Detect which cell encompasses the target text, then output its (X, Y) center coordinate. 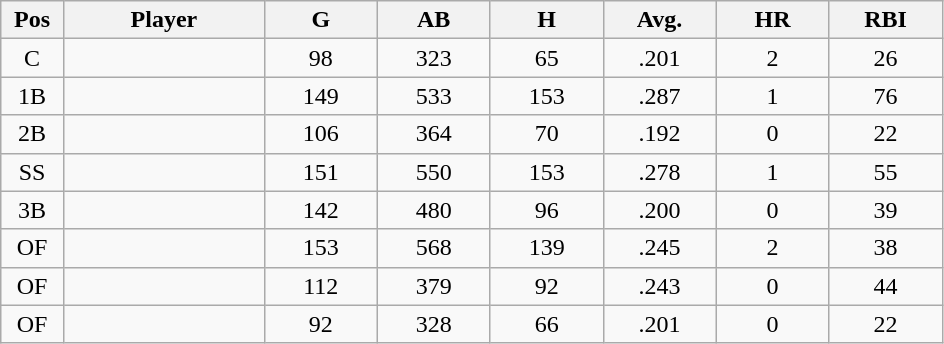
44 (886, 286)
139 (546, 248)
328 (434, 324)
1B (32, 96)
.192 (660, 134)
.287 (660, 96)
55 (886, 172)
.243 (660, 286)
H (546, 20)
3B (32, 210)
112 (320, 286)
533 (434, 96)
98 (320, 58)
.200 (660, 210)
Pos (32, 20)
.278 (660, 172)
.245 (660, 248)
G (320, 20)
26 (886, 58)
39 (886, 210)
323 (434, 58)
550 (434, 172)
SS (32, 172)
480 (434, 210)
65 (546, 58)
66 (546, 324)
76 (886, 96)
106 (320, 134)
149 (320, 96)
96 (546, 210)
151 (320, 172)
70 (546, 134)
379 (434, 286)
2B (32, 134)
HR (772, 20)
142 (320, 210)
C (32, 58)
38 (886, 248)
RBI (886, 20)
364 (434, 134)
568 (434, 248)
Avg. (660, 20)
Player (164, 20)
AB (434, 20)
